Output the [x, y] coordinate of the center of the cell containing the given text.  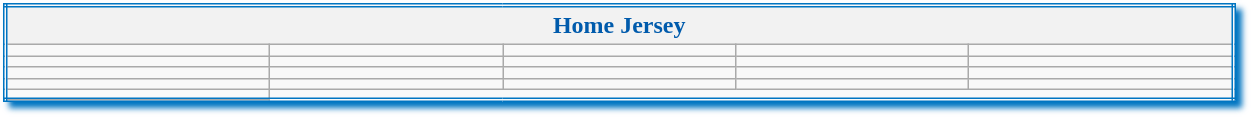
Home Jersey [619, 25]
